Identify which cell holds the provided text, then report its [X, Y] central coordinate. 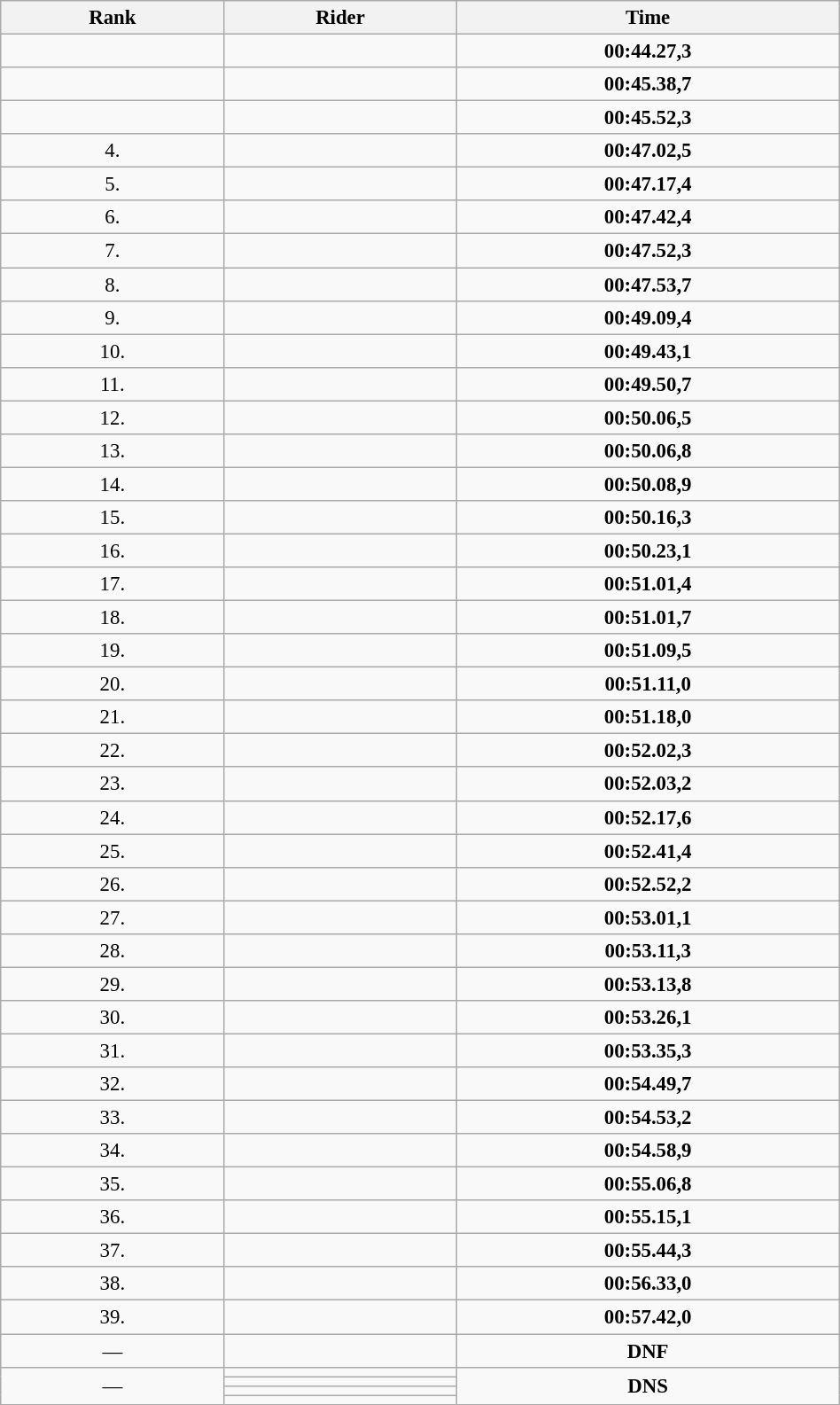
00:53.35,3 [648, 1050]
00:52.02,3 [648, 751]
00:52.17,6 [648, 817]
00:57.42,0 [648, 1317]
12. [113, 418]
00:45.38,7 [648, 84]
Rider [340, 18]
39. [113, 1317]
21. [113, 717]
00:54.53,2 [648, 1118]
DNF [648, 1351]
00:50.16,3 [648, 518]
00:50.06,8 [648, 451]
00:53.01,1 [648, 917]
34. [113, 1151]
6. [113, 217]
00:55.44,3 [648, 1251]
37. [113, 1251]
00:47.02,5 [648, 151]
19. [113, 651]
29. [113, 984]
28. [113, 951]
DNS [648, 1385]
9. [113, 317]
30. [113, 1018]
00:55.06,8 [648, 1184]
18. [113, 618]
27. [113, 917]
14. [113, 484]
00:50.08,9 [648, 484]
5. [113, 184]
00:52.41,4 [648, 851]
00:49.43,1 [648, 351]
00:54.58,9 [648, 1151]
32. [113, 1084]
00:51.18,0 [648, 717]
23. [113, 784]
00:47.17,4 [648, 184]
00:47.53,7 [648, 285]
22. [113, 751]
00:51.01,7 [648, 618]
35. [113, 1184]
26. [113, 884]
7. [113, 251]
00:52.03,2 [648, 784]
00:53.11,3 [648, 951]
00:54.49,7 [648, 1084]
17. [113, 584]
10. [113, 351]
00:51.09,5 [648, 651]
00:53.13,8 [648, 984]
00:51.01,4 [648, 584]
00:52.52,2 [648, 884]
00:47.52,3 [648, 251]
00:53.26,1 [648, 1018]
00:44.27,3 [648, 51]
00:51.11,0 [648, 684]
00:55.15,1 [648, 1217]
13. [113, 451]
00:45.52,3 [648, 118]
15. [113, 518]
00:50.06,5 [648, 418]
Rank [113, 18]
00:50.23,1 [648, 550]
36. [113, 1217]
16. [113, 550]
31. [113, 1050]
25. [113, 851]
20. [113, 684]
38. [113, 1284]
Time [648, 18]
00:47.42,4 [648, 217]
00:49.50,7 [648, 384]
33. [113, 1118]
24. [113, 817]
00:49.09,4 [648, 317]
4. [113, 151]
8. [113, 285]
11. [113, 384]
00:56.33,0 [648, 1284]
